Output the [X, Y] coordinate of the center of the cell containing the given text.  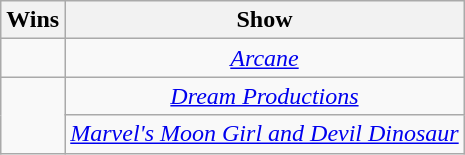
Dream Productions [264, 96]
Wins [33, 20]
Marvel's Moon Girl and Devil Dinosaur [264, 134]
Arcane [264, 58]
Show [264, 20]
